Determine the [x, y] coordinate at the center of the cell enclosing the given text.  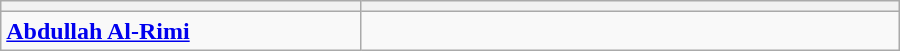
Abdullah Al-Rimi [180, 31]
